Provide the [x, y] coordinate of the cell's center where the given text is located.  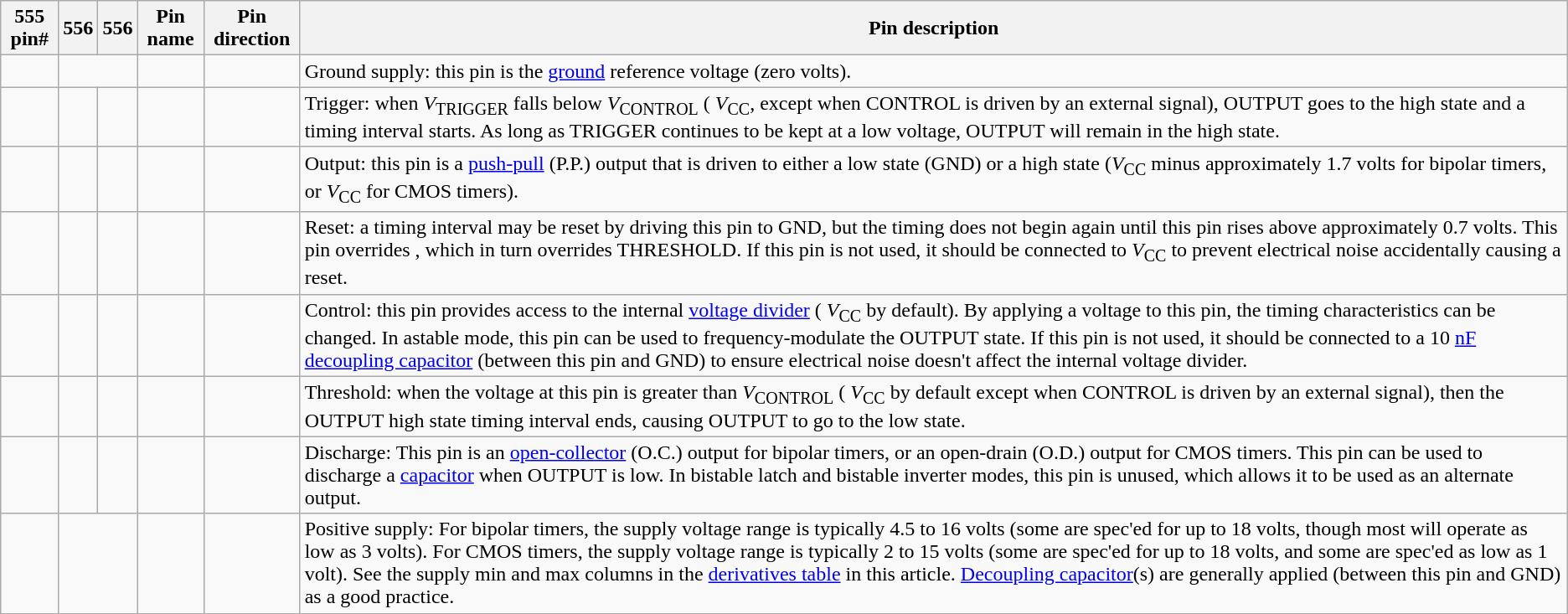
Pin name [171, 28]
Pin direction [251, 28]
Ground supply: this pin is the ground reference voltage (zero volts). [933, 71]
555 pin# [30, 28]
Pin description [933, 28]
